Return the (x, y) coordinate for the center point of the cell that contains the specified text.  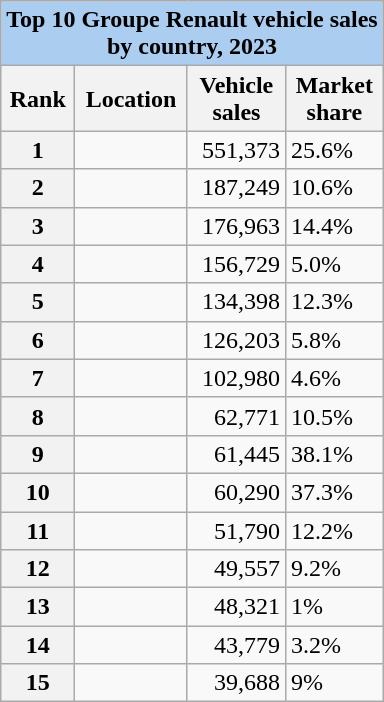
51,790 (236, 531)
156,729 (236, 264)
5.8% (335, 340)
61,445 (236, 454)
1 (38, 150)
11 (38, 531)
9% (335, 683)
48,321 (236, 607)
14 (38, 645)
12.2% (335, 531)
2 (38, 188)
38.1% (335, 454)
12 (38, 569)
12.3% (335, 302)
3.2% (335, 645)
8 (38, 416)
10.5% (335, 416)
9.2% (335, 569)
6 (38, 340)
102,980 (236, 378)
4.6% (335, 378)
10 (38, 492)
187,249 (236, 188)
Vehiclesales (236, 98)
Location (131, 98)
5.0% (335, 264)
4 (38, 264)
60,290 (236, 492)
49,557 (236, 569)
176,963 (236, 226)
5 (38, 302)
126,203 (236, 340)
39,688 (236, 683)
13 (38, 607)
37.3% (335, 492)
Rank (38, 98)
Marketshare (335, 98)
9 (38, 454)
62,771 (236, 416)
Top 10 Groupe Renault vehicle salesby country, 2023 (192, 34)
1% (335, 607)
15 (38, 683)
551,373 (236, 150)
10.6% (335, 188)
134,398 (236, 302)
7 (38, 378)
14.4% (335, 226)
25.6% (335, 150)
43,779 (236, 645)
3 (38, 226)
